Locate the cell with the specified text and output its (X, Y) center coordinate. 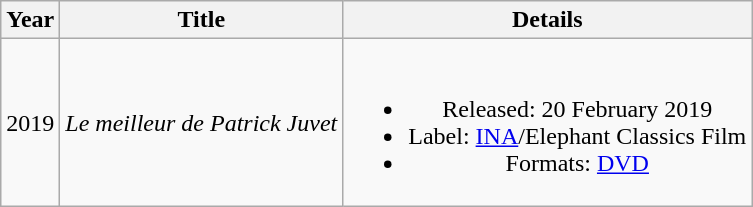
Le meilleur de Patrick Juvet (202, 122)
Released: 20 February 2019Label: INA/Elephant Classics FilmFormats: DVD (548, 122)
Year (30, 20)
Details (548, 20)
2019 (30, 122)
Title (202, 20)
